Provide the [X, Y] coordinate of the cell's center where the given text is located.  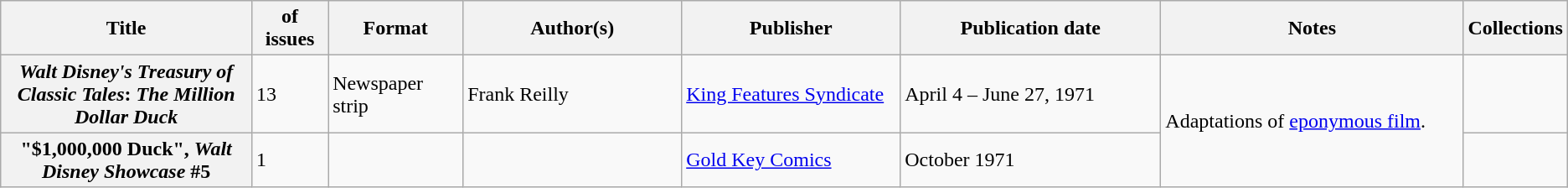
Publication date [1030, 29]
Format [395, 29]
"$1,000,000 Duck", Walt Disney Showcase #5 [126, 159]
Frank Reilly [573, 94]
Publisher [791, 29]
Notes [1312, 29]
King Features Syndicate [791, 94]
Title [126, 29]
Collections [1515, 29]
1 [290, 159]
Newspaper strip [395, 94]
April 4 – June 27, 1971 [1030, 94]
Walt Disney's Treasury of Classic Tales: The Million Dollar Duck [126, 94]
Gold Key Comics [791, 159]
Author(s) [573, 29]
13 [290, 94]
Adaptations of eponymous film. [1312, 121]
October 1971 [1030, 159]
of issues [290, 29]
